Identify which cell holds the provided text, then report its (X, Y) central coordinate. 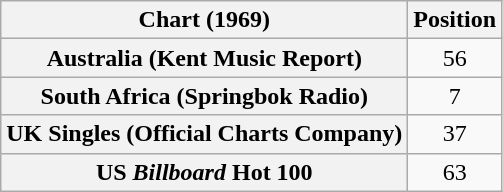
Australia (Kent Music Report) (204, 58)
7 (455, 96)
37 (455, 134)
US Billboard Hot 100 (204, 172)
Chart (1969) (204, 20)
UK Singles (Official Charts Company) (204, 134)
56 (455, 58)
South Africa (Springbok Radio) (204, 96)
Position (455, 20)
63 (455, 172)
